Capture the cell that displays the provided text and extract its (x, y) central coordinate. 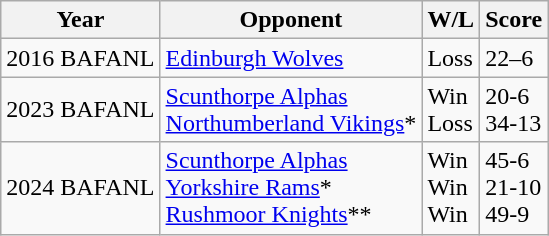
2023 BAFANL (80, 110)
Loss (451, 58)
45-621-1049-9 (514, 188)
WinWinWin (451, 188)
2016 BAFANL (80, 58)
Edinburgh Wolves (291, 58)
W/L (451, 20)
Score (514, 20)
WinLoss (451, 110)
22–6 (514, 58)
Opponent (291, 20)
Scunthorpe AlphasYorkshire Rams*Rushmoor Knights** (291, 188)
Scunthorpe AlphasNorthumberland Vikings* (291, 110)
20-634-13 (514, 110)
2024 BAFANL (80, 188)
Year (80, 20)
